Extract the (X, Y) coordinate from the center of the cell holding the provided text.  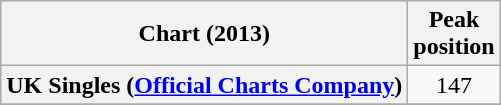
Chart (2013) (204, 34)
UK Singles (Official Charts Company) (204, 85)
147 (454, 85)
Peakposition (454, 34)
